Extract the [X, Y] coordinate from the center of the cell holding the provided text.  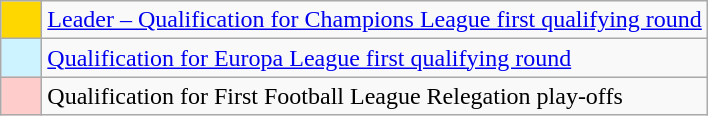
Qualification for First Football League Relegation play-offs [375, 96]
Qualification for Europa League first qualifying round [375, 58]
Leader – Qualification for Champions League first qualifying round [375, 20]
